Extract the [x, y] coordinate from the center of the cell holding the provided text.  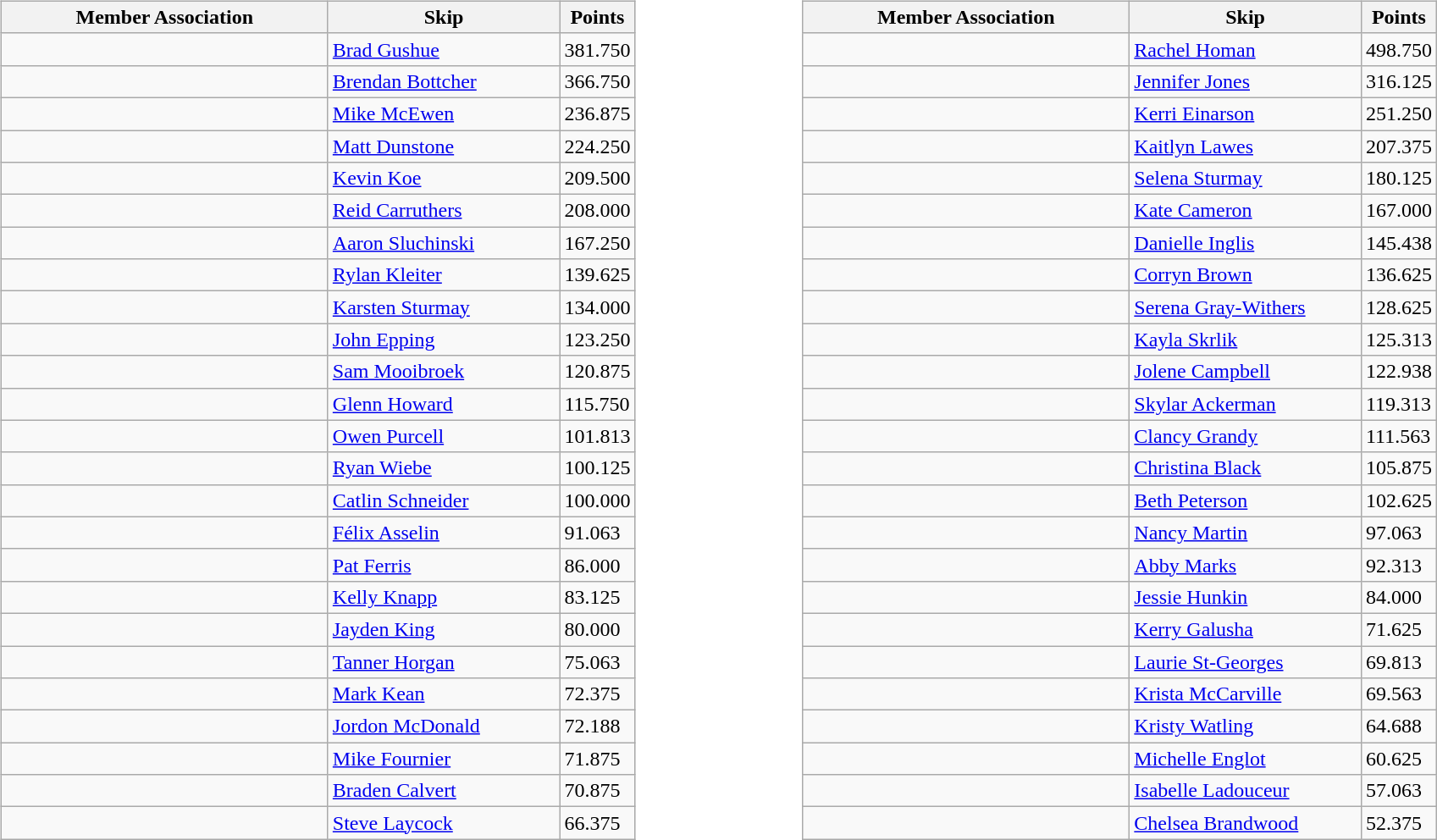
Corryn Brown [1246, 275]
84.000 [1399, 597]
Selena Sturmay [1246, 179]
69.563 [1399, 694]
Laurie St-Georges [1246, 661]
120.875 [598, 372]
Rylan Kleiter [444, 275]
Mike Fournier [444, 759]
70.875 [598, 791]
72.375 [598, 694]
366.750 [598, 81]
Catlin Schneider [444, 500]
Ryan Wiebe [444, 468]
92.313 [1399, 565]
Brad Gushue [444, 49]
139.625 [598, 275]
86.000 [598, 565]
Glenn Howard [444, 404]
Jayden King [444, 629]
Reid Carruthers [444, 211]
498.750 [1399, 49]
Krista McCarville [1246, 694]
Serena Gray-Withers [1246, 307]
Aaron Sluchinski [444, 243]
Kevin Koe [444, 179]
102.625 [1399, 500]
Kaitlyn Lawes [1246, 146]
224.250 [598, 146]
Mark Kean [444, 694]
119.313 [1399, 404]
91.063 [598, 533]
52.375 [1399, 823]
Kristy Watling [1246, 727]
Kate Cameron [1246, 211]
115.750 [598, 404]
97.063 [1399, 533]
Kayla Skrlik [1246, 340]
123.250 [598, 340]
69.813 [1399, 661]
Owen Purcell [444, 436]
251.250 [1399, 113]
80.000 [598, 629]
207.375 [1399, 146]
71.875 [598, 759]
209.500 [598, 179]
Clancy Grandy [1246, 436]
Tanner Horgan [444, 661]
Kerri Einarson [1246, 113]
111.563 [1399, 436]
Braden Calvert [444, 791]
Pat Ferris [444, 565]
83.125 [598, 597]
Jessie Hunkin [1246, 597]
Kerry Galusha [1246, 629]
105.875 [1399, 468]
167.250 [598, 243]
Skylar Ackerman [1246, 404]
Nancy Martin [1246, 533]
236.875 [598, 113]
Matt Dunstone [444, 146]
Steve Laycock [444, 823]
134.000 [598, 307]
Sam Mooibroek [444, 372]
Danielle Inglis [1246, 243]
Chelsea Brandwood [1246, 823]
Kelly Knapp [444, 597]
66.375 [598, 823]
125.313 [1399, 340]
John Epping [444, 340]
Mike McEwen [444, 113]
Jordon McDonald [444, 727]
381.750 [598, 49]
122.938 [1399, 372]
Jolene Campbell [1246, 372]
Brendan Bottcher [444, 81]
316.125 [1399, 81]
Jennifer Jones [1246, 81]
100.000 [598, 500]
167.000 [1399, 211]
Christina Black [1246, 468]
128.625 [1399, 307]
145.438 [1399, 243]
60.625 [1399, 759]
101.813 [598, 436]
75.063 [598, 661]
71.625 [1399, 629]
208.000 [598, 211]
Isabelle Ladouceur [1246, 791]
Beth Peterson [1246, 500]
Michelle Englot [1246, 759]
72.188 [598, 727]
64.688 [1399, 727]
180.125 [1399, 179]
Félix Asselin [444, 533]
100.125 [598, 468]
Karsten Sturmay [444, 307]
Rachel Homan [1246, 49]
57.063 [1399, 791]
136.625 [1399, 275]
Abby Marks [1246, 565]
